Identify which cell holds the provided text, then report its (X, Y) central coordinate. 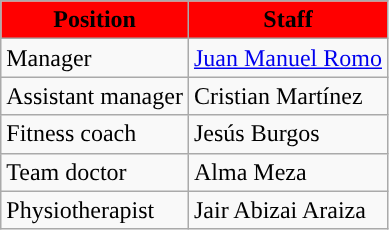
Juan Manuel Romo (288, 58)
Staff (288, 20)
Cristian Martínez (288, 96)
Fitness coach (95, 134)
Physiotherapist (95, 210)
Manager (95, 58)
Team doctor (95, 172)
Jesús Burgos (288, 134)
Assistant manager (95, 96)
Alma Meza (288, 172)
Position (95, 20)
Jair Abizai Araiza (288, 210)
